For the text-containing cell, return its midpoint in [x, y] coordinate format. 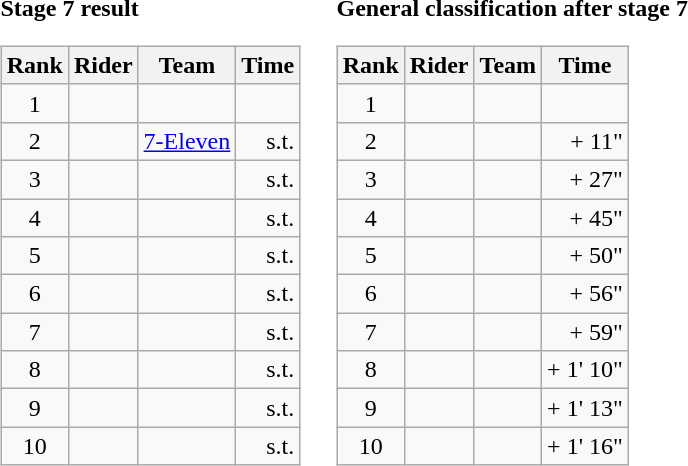
+ 50" [586, 256]
+ 1' 13" [586, 408]
7-Eleven [187, 141]
+ 1' 16" [586, 446]
+ 11" [586, 141]
+ 27" [586, 179]
+ 45" [586, 217]
+ 1' 10" [586, 370]
+ 59" [586, 332]
+ 56" [586, 294]
